From the cell containing the given text, extract its center point as (X, Y) coordinate. 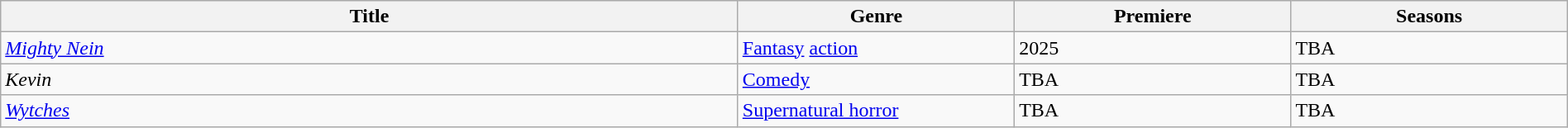
Fantasy action (876, 48)
Kevin (370, 79)
Premiere (1153, 17)
Title (370, 17)
Genre (876, 17)
Wytches (370, 111)
Seasons (1429, 17)
Supernatural horror (876, 111)
Comedy (876, 79)
2025 (1153, 48)
Mighty Nein (370, 48)
